Scan for the cell matching the given text and deliver its [x, y] coordinate at center. 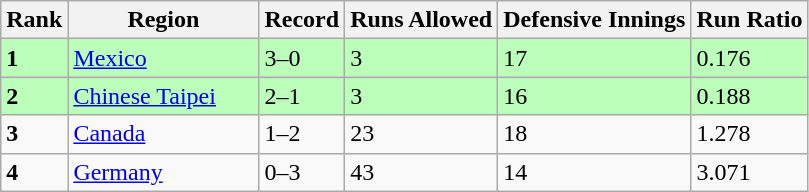
3–0 [302, 58]
Chinese Taipei [164, 96]
1–2 [302, 134]
0.188 [750, 96]
0–3 [302, 172]
17 [594, 58]
14 [594, 172]
Run Ratio [750, 20]
Rank [34, 20]
16 [594, 96]
2 [34, 96]
0.176 [750, 58]
Runs Allowed [422, 20]
Canada [164, 134]
Germany [164, 172]
4 [34, 172]
3.071 [750, 172]
1.278 [750, 134]
2–1 [302, 96]
Mexico [164, 58]
Region [164, 20]
Record [302, 20]
Defensive Innings [594, 20]
18 [594, 134]
23 [422, 134]
43 [422, 172]
1 [34, 58]
